Identify which cell holds the provided text, then report its [X, Y] central coordinate. 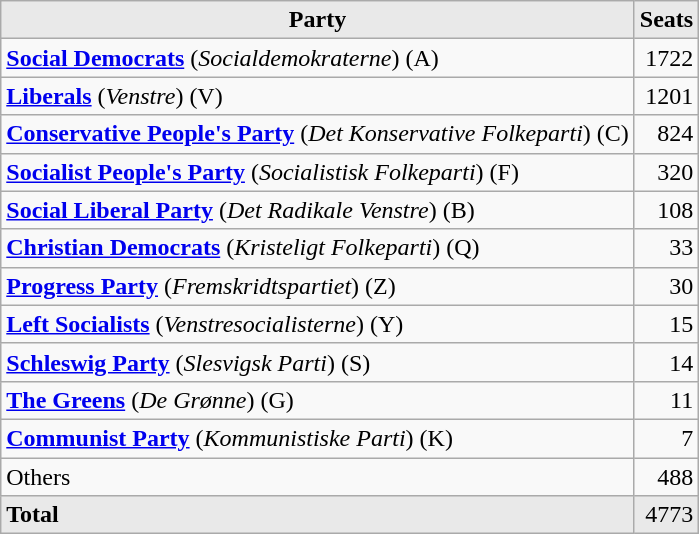
Progress Party (Fremskridtspartiet) (Z) [318, 286]
824 [666, 134]
4773 [666, 515]
7 [666, 438]
Communist Party (Kommunistiske Parti) (K) [318, 438]
11 [666, 400]
30 [666, 286]
488 [666, 477]
Socialist People's Party (Socialistisk Folkeparti) (F) [318, 172]
Seats [666, 20]
320 [666, 172]
Social Democrats (Socialdemokraterne) (A) [318, 58]
Liberals (Venstre) (V) [318, 96]
Schleswig Party (Slesvigsk Parti) (S) [318, 362]
33 [666, 248]
15 [666, 324]
Total [318, 515]
1722 [666, 58]
Left Socialists (Venstresocialisterne) (Y) [318, 324]
Christian Democrats (Kristeligt Folkeparti) (Q) [318, 248]
108 [666, 210]
1201 [666, 96]
Social Liberal Party (Det Radikale Venstre) (B) [318, 210]
14 [666, 362]
The Greens (De Grønne) (G) [318, 400]
Party [318, 20]
Conservative People's Party (Det Konservative Folkeparti) (C) [318, 134]
Others [318, 477]
